For the text-containing cell, return its midpoint in (x, y) coordinate format. 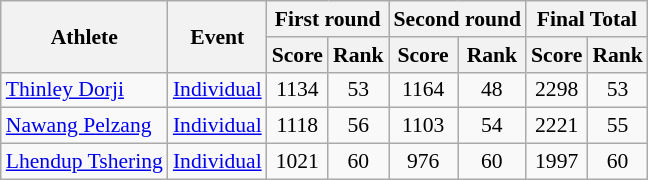
54 (492, 126)
55 (618, 126)
Thinley Dorji (84, 90)
Event (218, 36)
1103 (424, 126)
1164 (424, 90)
First round (328, 19)
1997 (556, 162)
Final Total (587, 19)
1118 (298, 126)
56 (358, 126)
2298 (556, 90)
976 (424, 162)
1021 (298, 162)
Nawang Pelzang (84, 126)
Lhendup Tshering (84, 162)
1134 (298, 90)
Second round (458, 19)
48 (492, 90)
Athlete (84, 36)
2221 (556, 126)
